Find where the given text appears and provide that cell's center as (X, Y) coordinate. 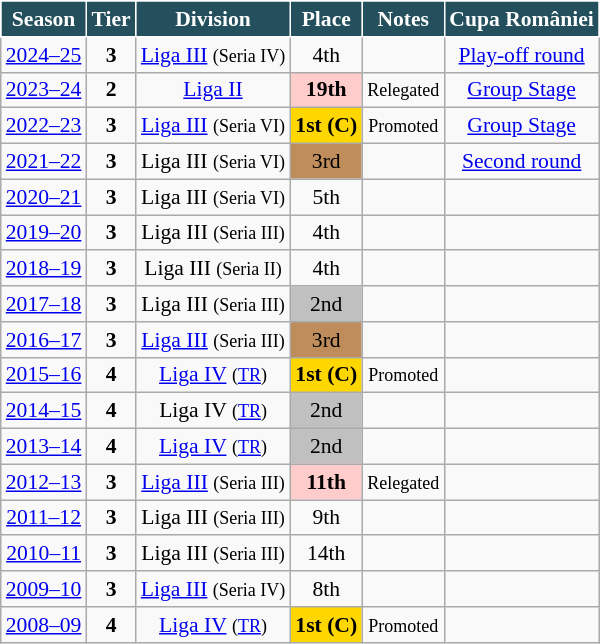
Liga II (214, 90)
2016–17 (44, 340)
Play-off round (522, 55)
2013–14 (44, 447)
Second round (522, 162)
2015–16 (44, 375)
11th (326, 482)
2024–25 (44, 55)
Notes (403, 19)
2022–23 (44, 126)
8th (326, 589)
Tier (110, 19)
Season (44, 19)
2014–15 (44, 411)
2 (110, 90)
19th (326, 90)
14th (326, 554)
2019–20 (44, 233)
Division (214, 19)
2018–19 (44, 269)
2017–18 (44, 304)
2023–24 (44, 90)
Cupa României (522, 19)
2008–09 (44, 625)
2012–13 (44, 482)
Place (326, 19)
2009–10 (44, 589)
2021–22 (44, 162)
2011–12 (44, 518)
2020–21 (44, 197)
Liga III (Seria II) (214, 269)
9th (326, 518)
5th (326, 197)
2010–11 (44, 554)
